Output the (X, Y) coordinate of the center of the cell containing the given text.  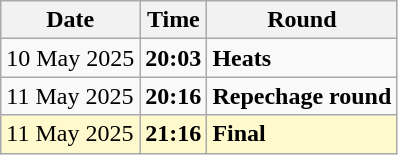
Time (174, 20)
21:16 (174, 134)
20:16 (174, 96)
Date (70, 20)
10 May 2025 (70, 58)
Repechage round (302, 96)
20:03 (174, 58)
Round (302, 20)
Heats (302, 58)
Final (302, 134)
